Extract the [x, y] coordinate from the center of the cell holding the provided text.  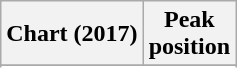
Chart (2017) [72, 34]
Peak position [189, 34]
